Pinpoint the cell where the given text exists, returning its [X, Y] midpoint coordinate. 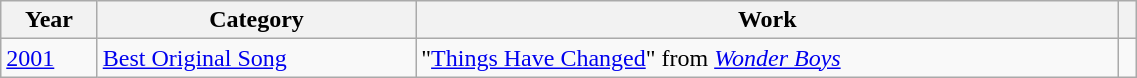
2001 [49, 58]
Year [49, 20]
Category [256, 20]
Work [768, 20]
"Things Have Changed" from Wonder Boys [768, 58]
Best Original Song [256, 58]
